Identify which cell holds the provided text, then report its [X, Y] central coordinate. 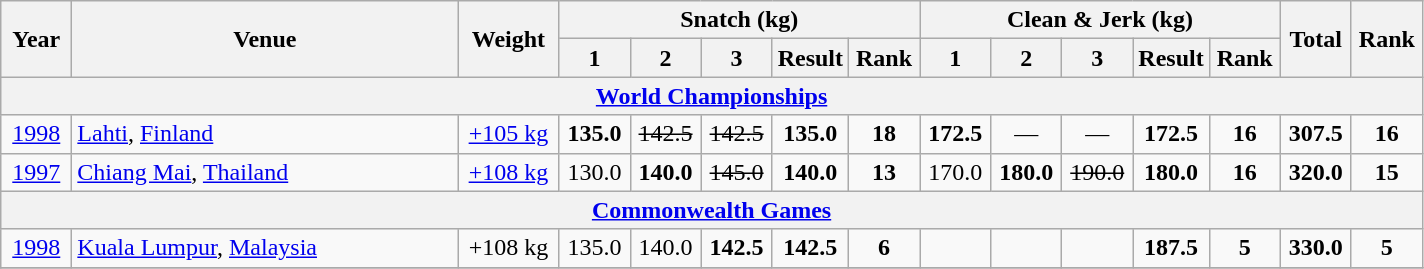
Venue [265, 39]
Weight [508, 39]
330.0 [1316, 248]
15 [1386, 172]
Snatch (kg) [740, 20]
130.0 [594, 172]
World Championships [712, 96]
18 [884, 134]
Year [36, 39]
145.0 [736, 172]
Lahti, Finland [265, 134]
13 [884, 172]
Chiang Mai, Thailand [265, 172]
Commonwealth Games [712, 210]
Clean & Jerk (kg) [1100, 20]
307.5 [1316, 134]
320.0 [1316, 172]
1997 [36, 172]
+105 kg [508, 134]
Total [1316, 39]
190.0 [1098, 172]
Kuala Lumpur, Malaysia [265, 248]
187.5 [1171, 248]
6 [884, 248]
170.0 [956, 172]
